Locate the cell with the specified text and output its (X, Y) center coordinate. 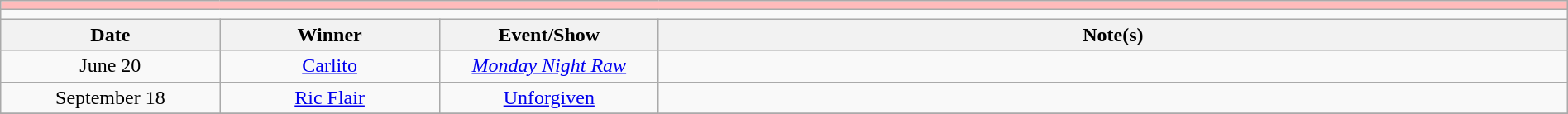
September 18 (111, 97)
Date (111, 35)
Event/Show (549, 35)
Unforgiven (549, 97)
Carlito (329, 66)
Note(s) (1113, 35)
Monday Night Raw (549, 66)
Winner (329, 35)
June 20 (111, 66)
Ric Flair (329, 97)
